Locate the cell with the specified text and output its (x, y) center coordinate. 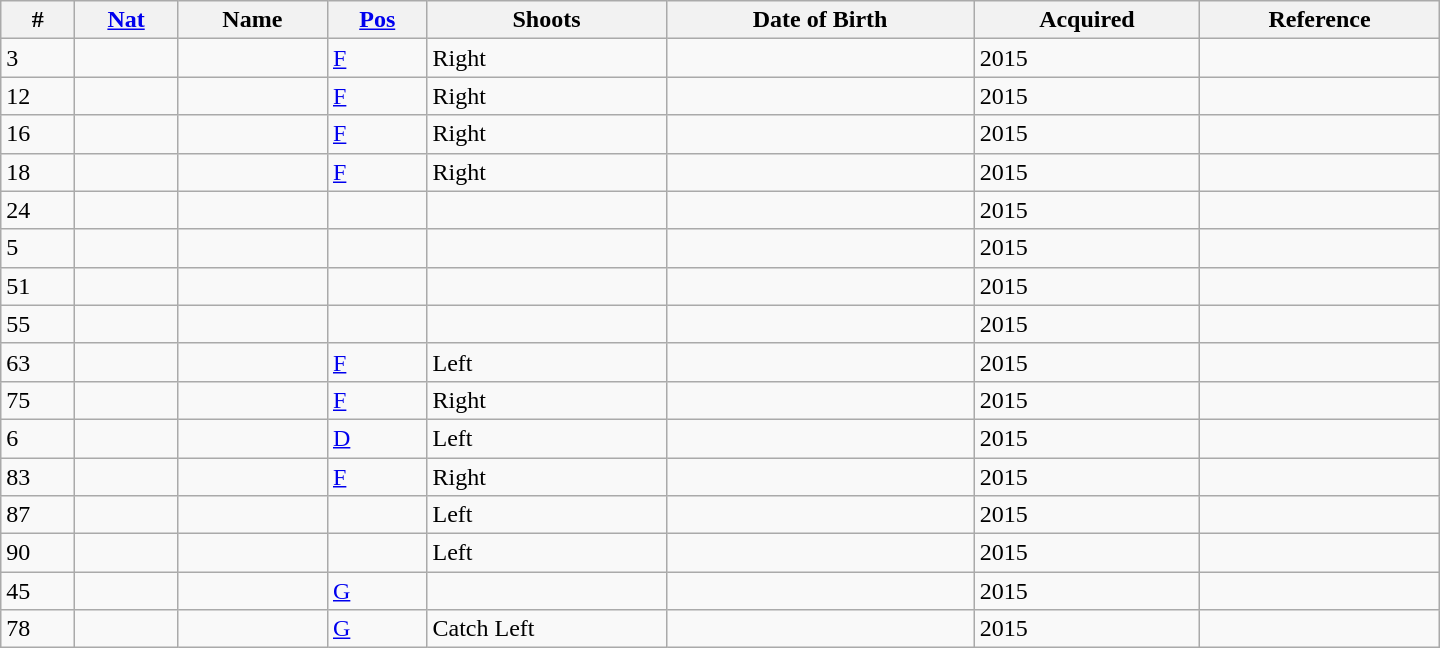
83 (38, 477)
16 (38, 134)
Date of Birth (820, 20)
18 (38, 172)
78 (38, 629)
Pos (377, 20)
Nat (126, 20)
Acquired (1087, 20)
12 (38, 96)
Shoots (546, 20)
87 (38, 515)
Name (252, 20)
D (377, 438)
# (38, 20)
45 (38, 591)
75 (38, 400)
5 (38, 248)
51 (38, 286)
Reference (1320, 20)
90 (38, 553)
63 (38, 362)
3 (38, 58)
6 (38, 438)
55 (38, 324)
24 (38, 210)
Catch Left (546, 629)
